From the cell containing the given text, extract its center point as (x, y) coordinate. 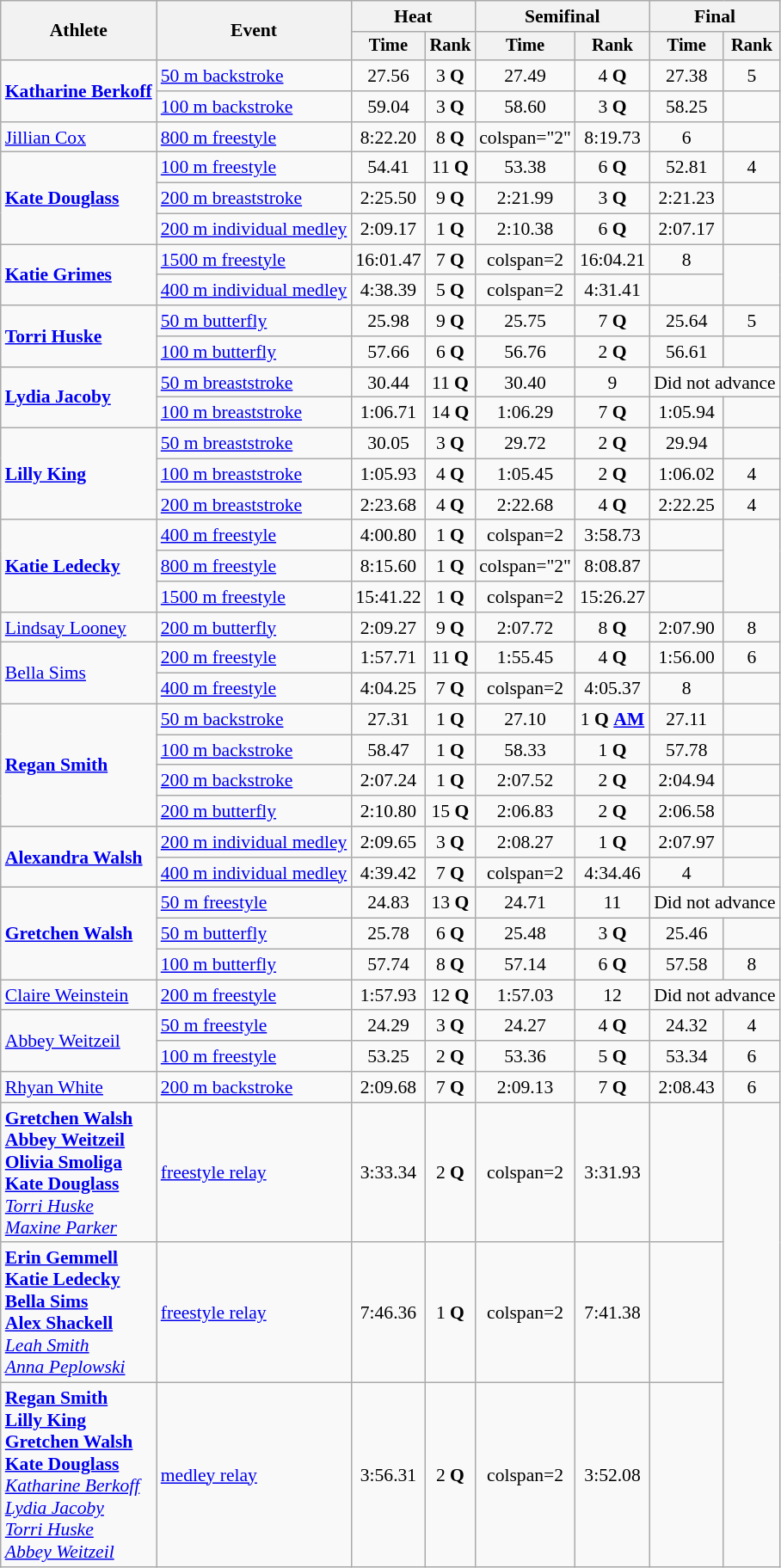
58.60 (525, 107)
12 Q (451, 995)
58.25 (686, 107)
2:07.72 (525, 628)
7:41.38 (612, 1313)
Katharine Berkoff (79, 91)
Kate Douglass (79, 198)
1:05.93 (388, 475)
Alexandra Walsh (79, 857)
54.41 (388, 168)
Abbey Weitzeil (79, 1041)
25.78 (388, 934)
2:08.43 (686, 1087)
27.11 (686, 720)
3:31.93 (612, 1173)
1:06.29 (525, 413)
Bella Sims (79, 673)
2:07.17 (686, 230)
27.10 (525, 720)
4:04.25 (388, 689)
1:55.45 (525, 658)
58.33 (525, 750)
8:22.20 (388, 138)
30.44 (388, 383)
2:23.68 (388, 505)
25.64 (686, 321)
53.25 (388, 1056)
3:58.73 (612, 536)
2:09.17 (388, 230)
29.94 (686, 444)
Lilly King (79, 475)
52.81 (686, 168)
Lindsay Looney (79, 628)
14 Q (451, 413)
2:09.68 (388, 1087)
27.38 (686, 76)
Event (255, 31)
53.34 (686, 1056)
2:10.80 (388, 811)
57.66 (388, 352)
25.48 (525, 934)
2:07.90 (686, 628)
Torri Huske (79, 335)
16:04.21 (612, 260)
15 Q (451, 811)
3:52.08 (612, 1475)
Claire Weinstein (79, 995)
24.83 (388, 903)
Gretchen Walsh (79, 934)
15:26.27 (612, 597)
Regan SmithLilly KingGretchen WalshKate DouglassKatharine BerkoffLydia JacobyTorri HuskeAbbey Weitzeil (79, 1475)
56.61 (686, 352)
4:39.42 (388, 873)
30.05 (388, 444)
3:56.31 (388, 1475)
medley relay (255, 1475)
Athlete (79, 31)
16:01.47 (388, 260)
59.04 (388, 107)
1:57.03 (525, 995)
8:19.73 (612, 138)
4:00.80 (388, 536)
4:34.46 (612, 873)
1:56.00 (686, 658)
2:09.27 (388, 628)
8:15.60 (388, 566)
1:05.94 (686, 413)
1:06.02 (686, 475)
24.32 (686, 1026)
24.29 (388, 1026)
25.75 (525, 321)
27.31 (388, 720)
2:04.94 (686, 781)
56.76 (525, 352)
27.56 (388, 76)
53.38 (525, 168)
1 Q AM (612, 720)
1:57.93 (388, 995)
11 (612, 903)
3:33.34 (388, 1173)
25.46 (686, 934)
8:08.87 (612, 566)
1:05.45 (525, 475)
15:41.22 (388, 597)
Jillian Cox (79, 138)
9 (612, 383)
2:21.23 (686, 199)
2:07.24 (388, 781)
Katie Grimes (79, 275)
2:06.83 (525, 811)
Regan Smith (79, 766)
13 Q (451, 903)
2:21.99 (525, 199)
24.27 (525, 1026)
29.72 (525, 444)
57.74 (388, 965)
24.71 (525, 903)
2:08.27 (525, 842)
4:05.37 (612, 689)
12 (612, 995)
2:22.25 (686, 505)
2:09.65 (388, 842)
1:06.71 (388, 413)
2:07.97 (686, 842)
Lydia Jacoby (79, 397)
Katie Ledecky (79, 566)
57.58 (686, 965)
53.36 (525, 1056)
30.40 (525, 383)
2:07.52 (525, 781)
25.98 (388, 321)
Gretchen Walsh Abbey Weitzeil Olivia Smoliga Kate Douglass Torri Huske Maxine Parker (79, 1173)
Rhyan White (79, 1087)
Erin Gemmell Katie LedeckyBella SimsAlex Shackell Leah SmithAnna Peplowski (79, 1313)
7:46.36 (388, 1313)
4:31.41 (612, 291)
4:38.39 (388, 291)
27.49 (525, 76)
58.47 (388, 750)
57.78 (686, 750)
2:06.58 (686, 811)
2:25.50 (388, 199)
Semifinal (563, 16)
57.14 (525, 965)
1:57.71 (388, 658)
Heat (413, 16)
2:22.68 (525, 505)
Final (715, 16)
2:09.13 (525, 1087)
2:10.38 (525, 230)
